Return (X, Y) of the center of cell containing provided text 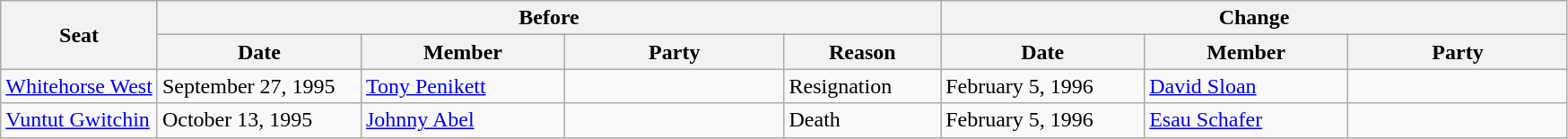
Change (1254, 18)
Death (863, 120)
Before (549, 18)
Reason (863, 52)
Vuntut Gwitchin (79, 120)
October 13, 1995 (258, 120)
Seat (79, 35)
Resignation (863, 86)
David Sloan (1247, 86)
September 27, 1995 (258, 86)
Johnny Abel (463, 120)
Esau Schafer (1247, 120)
Tony Penikett (463, 86)
Whitehorse West (79, 86)
